Capture the cell that displays the provided text and extract its [X, Y] central coordinate. 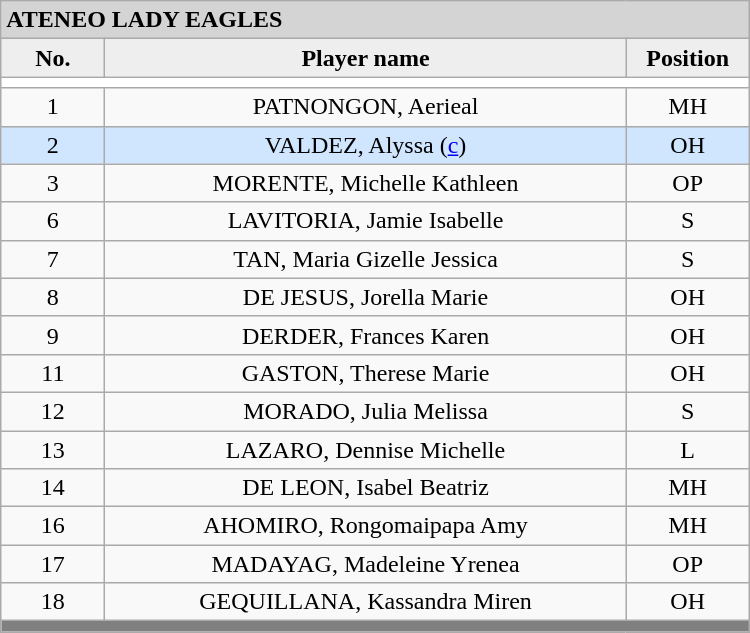
AHOMIRO, Rongomaipapa Amy [366, 526]
L [688, 449]
2 [53, 145]
18 [53, 602]
MORENTE, Michelle Kathleen [366, 183]
16 [53, 526]
3 [53, 183]
DERDER, Frances Karen [366, 335]
MADAYAG, Madeleine Yrenea [366, 564]
12 [53, 411]
6 [53, 221]
VALDEZ, Alyssa (c) [366, 145]
ATENEO LADY EAGLES [375, 20]
No. [53, 58]
LAVITORIA, Jamie Isabelle [366, 221]
8 [53, 297]
MORADO, Julia Melissa [366, 411]
11 [53, 373]
14 [53, 488]
DE LEON, Isabel Beatriz [366, 488]
9 [53, 335]
Position [688, 58]
1 [53, 107]
LAZARO, Dennise Michelle [366, 449]
17 [53, 564]
DE JESUS, Jorella Marie [366, 297]
13 [53, 449]
GASTON, Therese Marie [366, 373]
PATNONGON, Aerieal [366, 107]
GEQUILLANA, Kassandra Miren [366, 602]
7 [53, 259]
TAN, Maria Gizelle Jessica [366, 259]
Player name [366, 58]
